Provide the (x, y) coordinate of the cell's center where the given text is located.  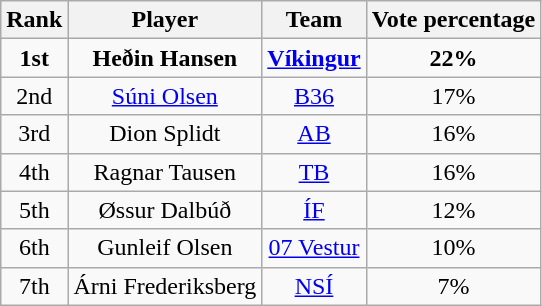
3rd (34, 134)
ÍF (314, 210)
Árni Frederiksberg (165, 286)
Heðin Hansen (165, 58)
Øssur Dalbúð (165, 210)
10% (453, 248)
07 Vestur (314, 248)
Player (165, 20)
2nd (34, 96)
7th (34, 286)
Team (314, 20)
5th (34, 210)
1st (34, 58)
Ragnar Tausen (165, 172)
Víkingur (314, 58)
TB (314, 172)
12% (453, 210)
NSÍ (314, 286)
AB (314, 134)
Dion Splidt (165, 134)
7% (453, 286)
Vote percentage (453, 20)
Rank (34, 20)
22% (453, 58)
B36 (314, 96)
17% (453, 96)
Gunleif Olsen (165, 248)
4th (34, 172)
6th (34, 248)
Súni Olsen (165, 96)
